For the text-containing cell, return its midpoint in [X, Y] coordinate format. 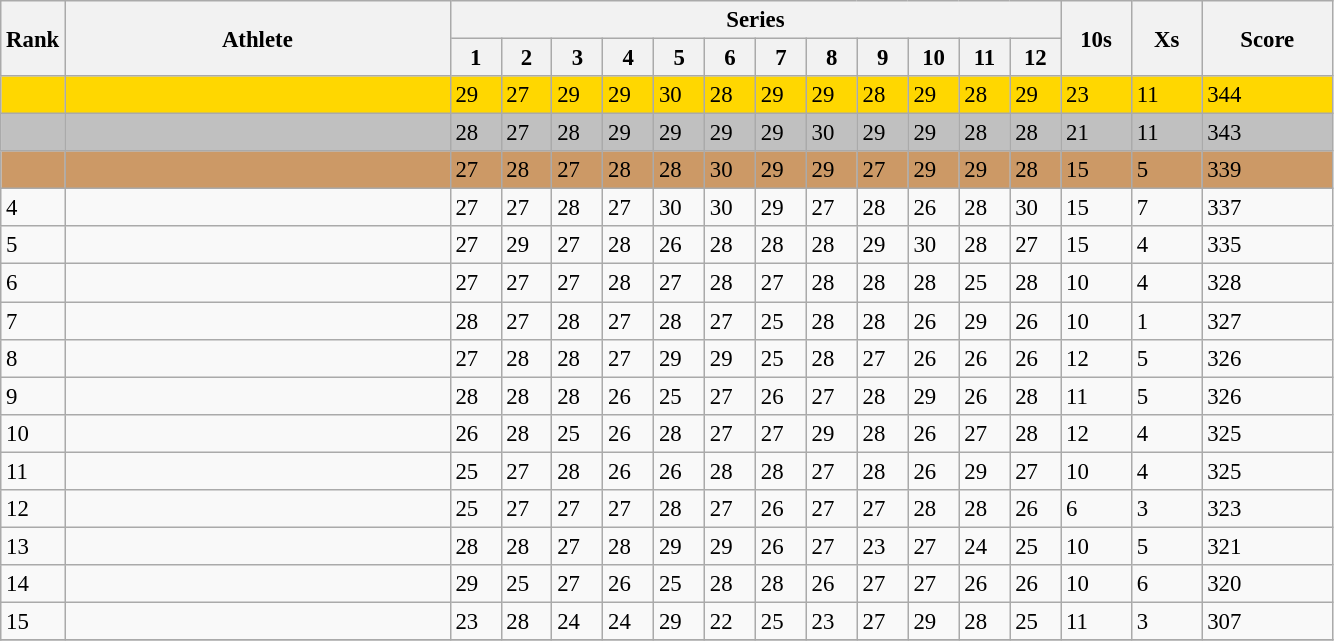
335 [1268, 245]
328 [1268, 283]
21 [1096, 133]
337 [1268, 208]
Xs [1166, 38]
14 [33, 584]
22 [730, 621]
Series [756, 20]
344 [1268, 95]
Rank [33, 38]
2 [526, 58]
339 [1268, 170]
307 [1268, 621]
13 [33, 546]
320 [1268, 584]
327 [1268, 321]
343 [1268, 133]
Athlete [258, 38]
321 [1268, 546]
Score [1268, 38]
10s [1096, 38]
323 [1268, 509]
